Pinpoint the cell where the given text exists, returning its [X, Y] midpoint coordinate. 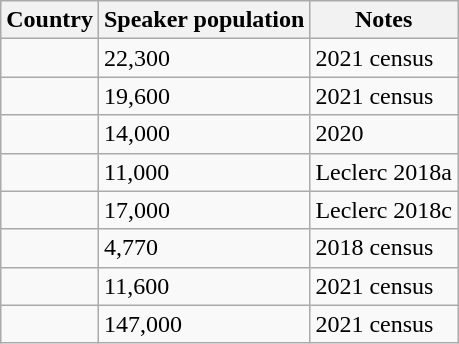
17,000 [204, 210]
Speaker population [204, 20]
2020 [384, 134]
22,300 [204, 58]
11,600 [204, 286]
19,600 [204, 96]
14,000 [204, 134]
Leclerc 2018c [384, 210]
11,000 [204, 172]
4,770 [204, 248]
Notes [384, 20]
Leclerc 2018a [384, 172]
2018 census [384, 248]
Country [50, 20]
147,000 [204, 324]
